Scan for the cell matching the given text and deliver its [X, Y] coordinate at center. 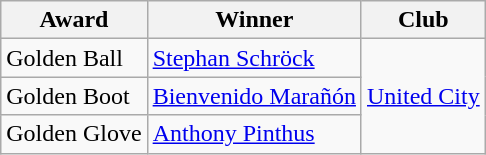
Bienvenido Marañón [254, 96]
Anthony Pinthus [254, 134]
Golden Glove [74, 134]
Golden Boot [74, 96]
Stephan Schröck [254, 58]
Club [423, 20]
Winner [254, 20]
Golden Ball [74, 58]
United City [423, 96]
Award [74, 20]
